Capture the cell that displays the provided text and extract its (x, y) central coordinate. 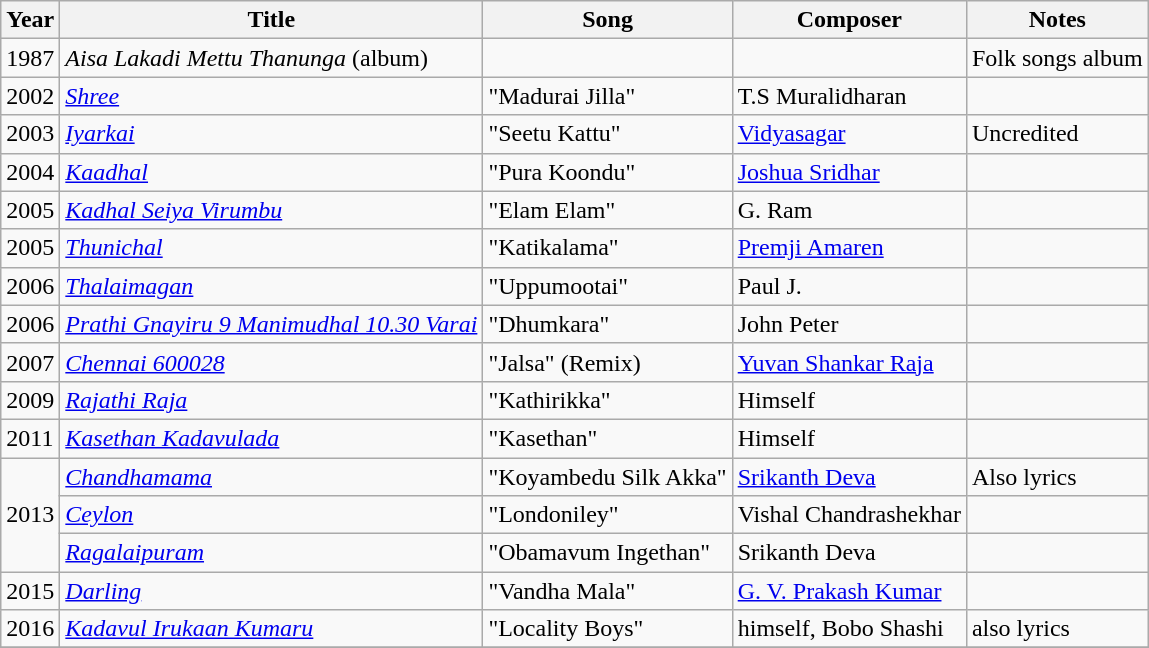
also lyrics (1057, 629)
2007 (30, 362)
2013 (30, 515)
Kasethan Kadavulada (272, 438)
"Dhumkara" (608, 324)
Chandhamama (272, 477)
Uncredited (1057, 134)
himself, Bobo Shashi (849, 629)
"Elam Elam" (608, 210)
Premji Amaren (849, 248)
G. Ram (849, 210)
Ceylon (272, 515)
"Katikalama" (608, 248)
"Kathirikka" (608, 400)
"Uppumootai" (608, 286)
Thunichal (272, 248)
Darling (272, 591)
"Madurai Jilla" (608, 96)
2011 (30, 438)
Title (272, 20)
Aisa Lakadi Mettu Thanunga (album) (272, 58)
Kaadhal (272, 172)
Yuvan Shankar Raja (849, 362)
"Pura Koondu" (608, 172)
Chennai 600028 (272, 362)
G. V. Prakash Kumar (849, 591)
"Koyambedu Silk Akka" (608, 477)
Joshua Sridhar (849, 172)
Kadhal Seiya Virumbu (272, 210)
"Vandha Mala" (608, 591)
Rajathi Raja (272, 400)
Vishal Chandrashekhar (849, 515)
Year (30, 20)
2003 (30, 134)
Kadavul Irukaan Kumaru (272, 629)
Paul J. (849, 286)
2016 (30, 629)
2004 (30, 172)
2002 (30, 96)
"Obamavum Ingethan" (608, 553)
"Seetu Kattu" (608, 134)
Shree (272, 96)
2015 (30, 591)
"Londoniley" (608, 515)
Ragalaipuram (272, 553)
Prathi Gnayiru 9 Manimudhal 10.30 Varai (272, 324)
Iyarkai (272, 134)
"Jalsa" (Remix) (608, 362)
John Peter (849, 324)
Vidyasagar (849, 134)
T.S Muralidharan (849, 96)
Notes (1057, 20)
Folk songs album (1057, 58)
Song (608, 20)
Thalaimagan (272, 286)
Also lyrics (1057, 477)
Composer (849, 20)
2009 (30, 400)
1987 (30, 58)
"Locality Boys" (608, 629)
"Kasethan" (608, 438)
